Capture the cell that displays the provided text and extract its [X, Y] central coordinate. 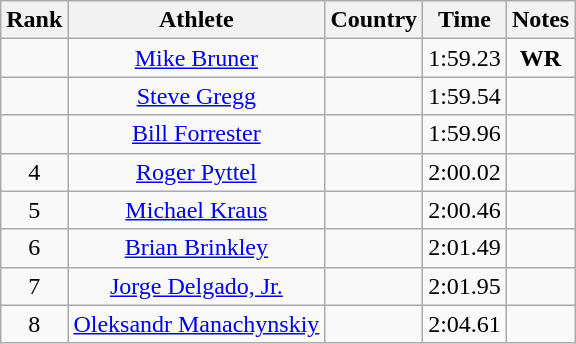
4 [34, 172]
Roger Pyttel [196, 172]
2:00.02 [465, 172]
Jorge Delgado, Jr. [196, 286]
Steve Gregg [196, 96]
7 [34, 286]
5 [34, 210]
Oleksandr Manachynskiy [196, 324]
Bill Forrester [196, 134]
Country [374, 20]
2:00.46 [465, 210]
WR [540, 58]
2:01.49 [465, 248]
Mike Bruner [196, 58]
1:59.96 [465, 134]
Time [465, 20]
Michael Kraus [196, 210]
6 [34, 248]
2:04.61 [465, 324]
8 [34, 324]
2:01.95 [465, 286]
1:59.23 [465, 58]
Rank [34, 20]
Notes [540, 20]
Brian Brinkley [196, 248]
Athlete [196, 20]
1:59.54 [465, 96]
